Determine the [x, y] coordinate at the center of the cell enclosing the given text.  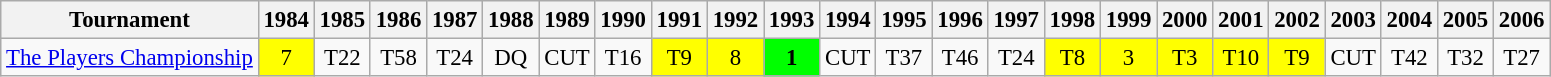
2003 [1353, 20]
2006 [1522, 20]
T16 [623, 58]
1990 [623, 20]
T42 [1409, 58]
1995 [904, 20]
T37 [904, 58]
1986 [398, 20]
T58 [398, 58]
T3 [1185, 58]
1994 [848, 20]
7 [286, 58]
1989 [567, 20]
The Players Championship [130, 58]
Tournament [130, 20]
2004 [1409, 20]
1997 [1016, 20]
2001 [1241, 20]
8 [735, 58]
2000 [1185, 20]
T8 [1072, 58]
1992 [735, 20]
T27 [1522, 58]
3 [1128, 58]
2002 [1297, 20]
T32 [1465, 58]
1999 [1128, 20]
1993 [792, 20]
1984 [286, 20]
T46 [960, 58]
1985 [342, 20]
T10 [1241, 58]
1987 [455, 20]
1 [792, 58]
1991 [679, 20]
DQ [511, 58]
2005 [1465, 20]
1996 [960, 20]
1998 [1072, 20]
T22 [342, 58]
1988 [511, 20]
